Locate the cell with the specified text and output its (x, y) center coordinate. 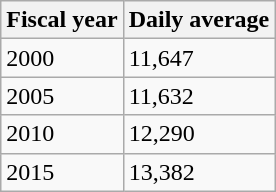
2005 (62, 96)
11,632 (199, 96)
12,290 (199, 134)
Fiscal year (62, 20)
Daily average (199, 20)
11,647 (199, 58)
2000 (62, 58)
13,382 (199, 172)
2010 (62, 134)
2015 (62, 172)
